Return the (X, Y) coordinate for the center point of the cell that contains the specified text.  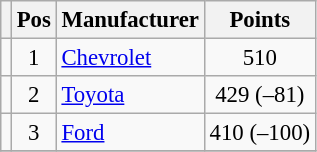
Pos (34, 20)
Toyota (130, 95)
510 (260, 58)
Chevrolet (130, 58)
Ford (130, 133)
410 (–100) (260, 133)
2 (34, 95)
3 (34, 133)
Manufacturer (130, 20)
Points (260, 20)
1 (34, 58)
429 (–81) (260, 95)
